Extract the [X, Y] coordinate from the center of the cell holding the provided text.  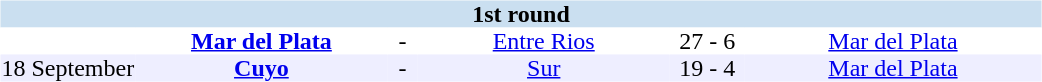
Entre Rios [544, 42]
19 - 4 [707, 68]
Sur [544, 68]
Cuyo [262, 68]
18 September [68, 68]
27 - 6 [707, 42]
1st round [520, 14]
